From the cell containing the given text, extract its center point as [x, y] coordinate. 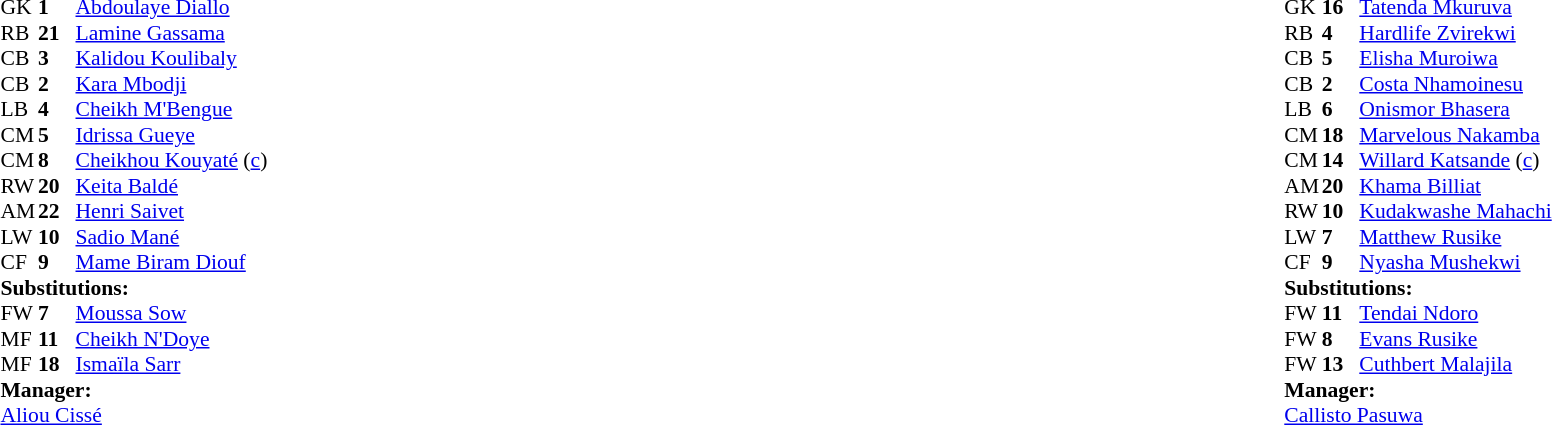
Cheikhou Kouyaté (c) [172, 161]
22 [57, 211]
Khama Billiat [1455, 186]
Evans Rusike [1455, 339]
Sadio Mané [172, 237]
Lamine Gassama [172, 33]
Kara Mbodji [172, 84]
Costa Nhamoinesu [1455, 84]
Elisha Muroiwa [1455, 59]
Cheikh M'Bengue [172, 109]
14 [1341, 161]
Hardlife Zvirekwi [1455, 33]
6 [1341, 109]
Willard Katsande (c) [1455, 161]
Kalidou Koulibaly [172, 59]
Nyasha Mushekwi [1455, 263]
Tendai Ndoro [1455, 313]
Marvelous Nakamba [1455, 135]
Idrissa Gueye [172, 135]
Mame Biram Diouf [172, 263]
Cheikh N'Doye [172, 339]
Matthew Rusike [1455, 237]
13 [1341, 365]
3 [57, 59]
Cuthbert Malajila [1455, 365]
Kudakwashe Mahachi [1455, 211]
Ismaïla Sarr [172, 365]
Henri Saivet [172, 211]
Onismor Bhasera [1455, 109]
Moussa Sow [172, 313]
21 [57, 33]
Keita Baldé [172, 186]
